For the text-containing cell, return its midpoint in (x, y) coordinate format. 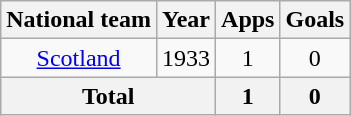
Total (108, 96)
1933 (186, 58)
National team (79, 20)
Goals (315, 20)
Apps (248, 20)
Scotland (79, 58)
Year (186, 20)
